Search for the cell housing the specified text and yield its (X, Y) center coordinate. 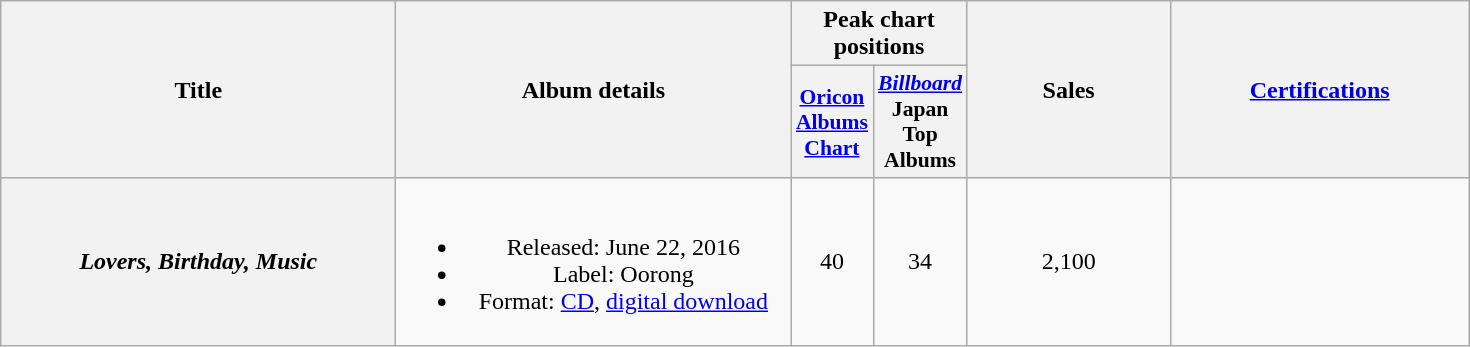
Released: June 22, 2016Label: OorongFormat: CD, digital download (594, 262)
Oricon Albums Chart (832, 122)
40 (832, 262)
Billboard Japan Top Albums (920, 122)
Lovers, Birthday, Music (198, 262)
Sales (1068, 90)
Album details (594, 90)
Certifications (1320, 90)
Peak chart positions (879, 34)
2,100 (1068, 262)
Title (198, 90)
34 (920, 262)
